From the cell containing the given text, extract its center point as (X, Y) coordinate. 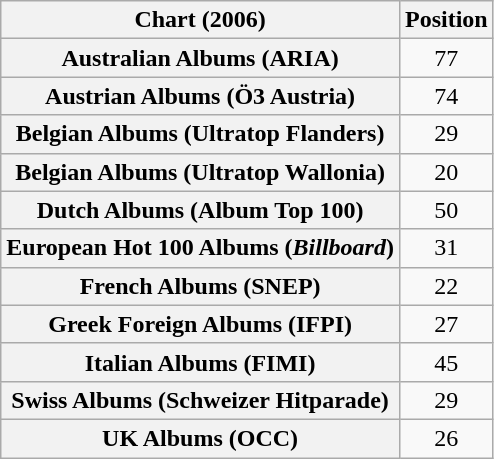
45 (446, 362)
27 (446, 324)
Greek Foreign Albums (IFPI) (200, 324)
Chart (2006) (200, 20)
Position (446, 20)
74 (446, 96)
20 (446, 172)
Belgian Albums (Ultratop Flanders) (200, 134)
Austrian Albums (Ö3 Austria) (200, 96)
Australian Albums (ARIA) (200, 58)
French Albums (SNEP) (200, 286)
Belgian Albums (Ultratop Wallonia) (200, 172)
Dutch Albums (Album Top 100) (200, 210)
77 (446, 58)
31 (446, 248)
UK Albums (OCC) (200, 438)
22 (446, 286)
European Hot 100 Albums (Billboard) (200, 248)
26 (446, 438)
Swiss Albums (Schweizer Hitparade) (200, 400)
Italian Albums (FIMI) (200, 362)
50 (446, 210)
